Provide the (X, Y) coordinate of the cell's center where the given text is located.  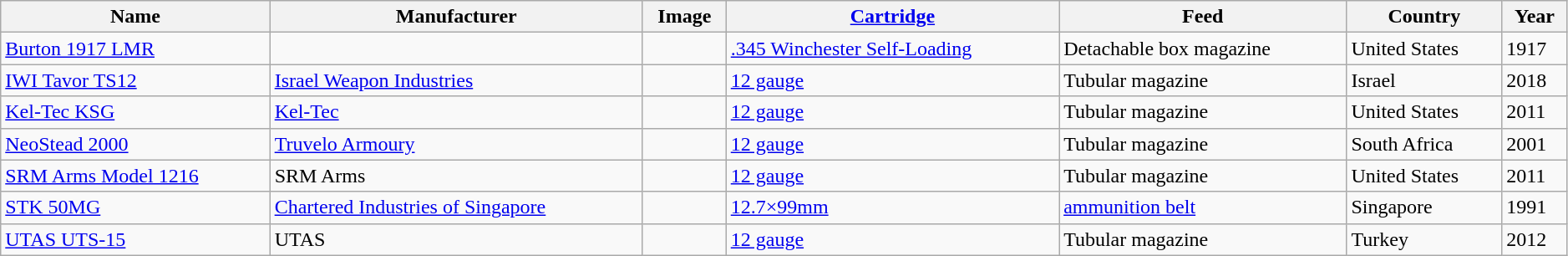
1991 (1535, 207)
Detachable box magazine (1203, 49)
UTAS UTS-15 (135, 239)
Kel-Tec KSG (135, 112)
2012 (1535, 239)
South Africa (1424, 144)
SRM Arms Model 1216 (135, 176)
Israel (1424, 80)
SRM Arms (456, 176)
Name (135, 17)
Chartered Industries of Singapore (456, 207)
UTAS (456, 239)
Country (1424, 17)
NeoStead 2000 (135, 144)
Cartridge (892, 17)
Turkey (1424, 239)
Burton 1917 LMR (135, 49)
Year (1535, 17)
12.7×99mm (892, 207)
Kel-Tec (456, 112)
Truvelo Armoury (456, 144)
IWI Tavor TS12 (135, 80)
Singapore (1424, 207)
Image (684, 17)
.345 Winchester Self-Loading (892, 49)
Feed (1203, 17)
2001 (1535, 144)
ammunition belt (1203, 207)
Manufacturer (456, 17)
Israel Weapon Industries (456, 80)
2018 (1535, 80)
STK 50MG (135, 207)
1917 (1535, 49)
